Identify which cell holds the provided text, then report its [x, y] central coordinate. 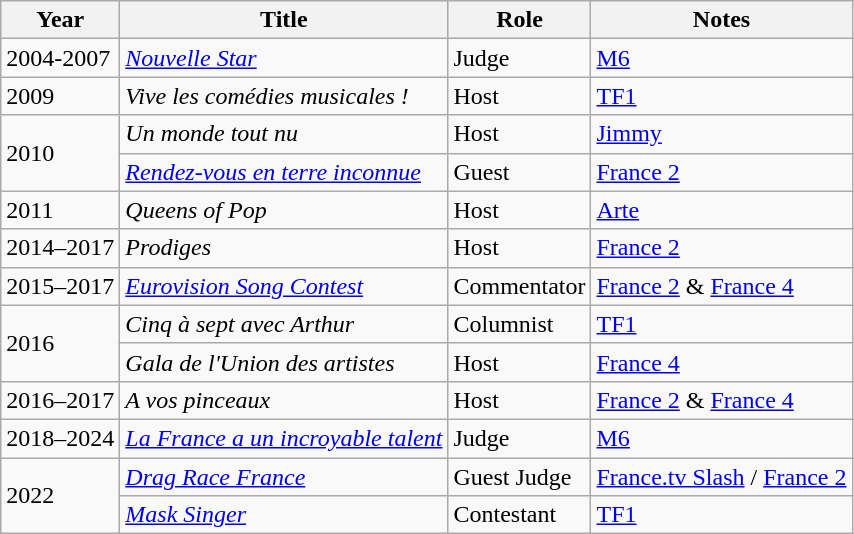
Contestant [520, 515]
Nouvelle Star [284, 58]
Vive les comédies musicales ! [284, 96]
Guest Judge [520, 477]
France.tv Slash / France 2 [722, 477]
2009 [60, 96]
Gala de l'Union des artistes [284, 362]
2014–2017 [60, 248]
Eurovision Song Contest [284, 286]
Commentator [520, 286]
Drag Race France [284, 477]
2018–2024 [60, 438]
2004-2007 [60, 58]
2010 [60, 153]
Queens of Pop [284, 210]
Title [284, 20]
Role [520, 20]
2022 [60, 496]
Rendez-vous en terre inconnue [284, 172]
Mask Singer [284, 515]
2016 [60, 343]
Arte [722, 210]
France 4 [722, 362]
2016–2017 [60, 400]
2015–2017 [60, 286]
Un monde tout nu [284, 134]
Prodiges [284, 248]
Year [60, 20]
Guest [520, 172]
Cinq à sept avec Arthur [284, 324]
Columnist [520, 324]
Jimmy [722, 134]
La France a un incroyable talent [284, 438]
Notes [722, 20]
2011 [60, 210]
A vos pinceaux [284, 400]
